Extract the (x, y) coordinate from the center of the cell holding the provided text.  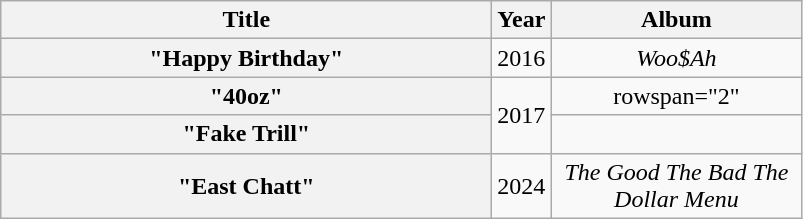
"Fake Trill" (246, 134)
The Good The Bad The Dollar Menu (676, 186)
Woo$Ah (676, 58)
Album (676, 20)
2016 (522, 58)
"Happy Birthday" (246, 58)
Title (246, 20)
2017 (522, 115)
rowspan="2" (676, 96)
"40oz" (246, 96)
Year (522, 20)
2024 (522, 186)
"East Chatt" (246, 186)
